Pinpoint the cell where the given text exists, returning its [x, y] midpoint coordinate. 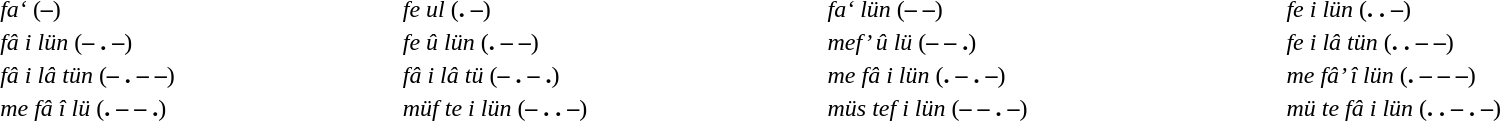
fâ i lâ tü (– . – .) [612, 76]
me fâ i lün (. – . –) [1054, 76]
mef’ û lü (– – .) [1054, 42]
fe û lün (. – –) [612, 42]
